Capture the cell that displays the provided text and extract its (x, y) central coordinate. 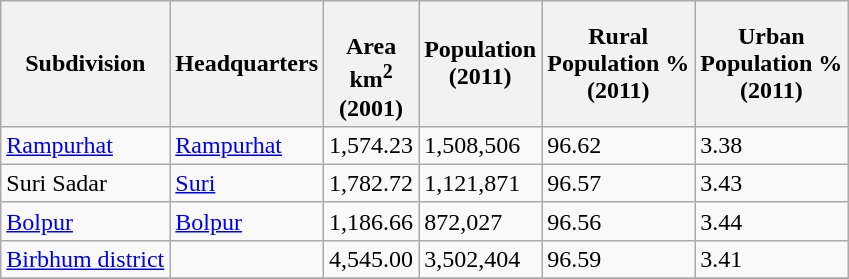
Population(2011) (480, 64)
Headquarters (247, 64)
3.41 (772, 259)
96.56 (618, 221)
1,782.72 (372, 183)
Suri (247, 183)
Subdivision (86, 64)
872,027 (480, 221)
1,574.23 (372, 145)
96.57 (618, 183)
3,502,404 (480, 259)
Urban Population % (2011) (772, 64)
Birbhum district (86, 259)
1,508,506 (480, 145)
Areakm2(2001) (372, 64)
96.59 (618, 259)
4,545.00 (372, 259)
1,186.66 (372, 221)
1,121,871 (480, 183)
Suri Sadar (86, 183)
96.62 (618, 145)
3.38 (772, 145)
RuralPopulation %(2011) (618, 64)
3.44 (772, 221)
3.43 (772, 183)
